Detect which cell encompasses the target text, then output its (x, y) center coordinate. 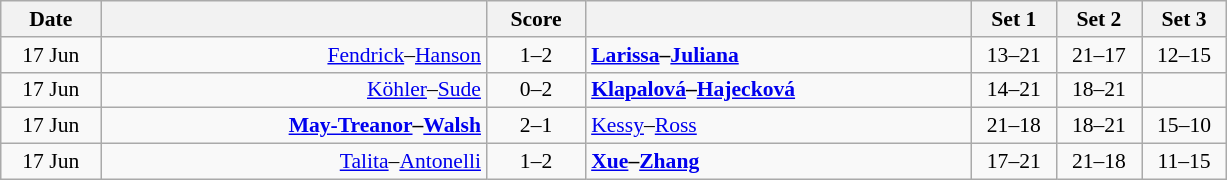
Talita–Antonelli (294, 162)
11–15 (1184, 162)
21–17 (1098, 55)
17–21 (1014, 162)
2–1 (536, 126)
Klapalová–Hajecková (778, 90)
May-Treanor–Walsh (294, 126)
Xue–Zhang (778, 162)
Fendrick–Hanson (294, 55)
Set 3 (1184, 19)
Date (51, 19)
Score (536, 19)
Kessy–Ross (778, 126)
13–21 (1014, 55)
14–21 (1014, 90)
15–10 (1184, 126)
Set 1 (1014, 19)
Set 2 (1098, 19)
Köhler–Sude (294, 90)
0–2 (536, 90)
Larissa–Juliana (778, 55)
12–15 (1184, 55)
